Return the [X, Y] coordinate for the center point of the cell that contains the specified text.  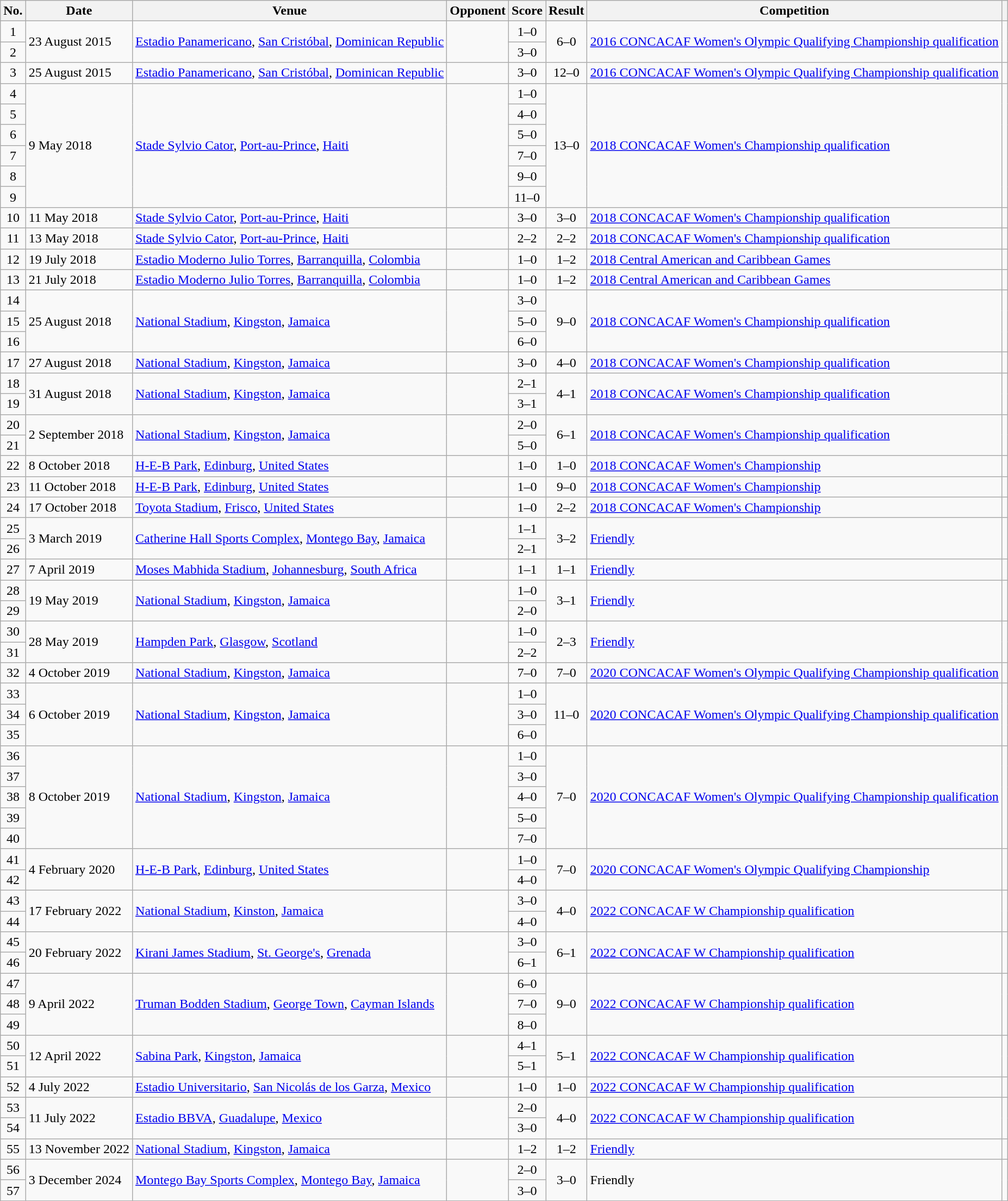
31 August 2018 [79, 394]
11 July 2022 [79, 1118]
Hampden Park, Glasgow, Scotland [290, 642]
17 [13, 363]
Competition [794, 11]
48 [13, 1004]
Score [527, 11]
20 [13, 425]
18 [13, 383]
47 [13, 984]
3 March 2019 [79, 538]
21 [13, 445]
12–0 [567, 73]
Date [79, 11]
8–0 [527, 1025]
2–3 [567, 642]
Estadio BBVA, Guadalupe, Mexico [290, 1118]
9 April 2022 [79, 1004]
1 [13, 32]
35 [13, 735]
7 April 2019 [79, 569]
52 [13, 1087]
40 [13, 838]
28 [13, 590]
43 [13, 900]
4 July 2022 [79, 1087]
2 [13, 52]
23 August 2015 [79, 42]
42 [13, 880]
19 July 2018 [79, 259]
4 October 2019 [79, 673]
12 [13, 259]
11 October 2018 [79, 487]
41 [13, 859]
55 [13, 1149]
19 May 2019 [79, 600]
32 [13, 673]
36 [13, 756]
13 May 2018 [79, 238]
11 May 2018 [79, 217]
17 October 2018 [79, 507]
37 [13, 776]
7 [13, 155]
15 [13, 321]
Estadio Universitario, San Nicolás de los Garza, Mexico [290, 1087]
Catherine Hall Sports Complex, Montego Bay, Jamaica [290, 538]
8 October 2018 [79, 466]
9 [13, 197]
9 May 2018 [79, 145]
50 [13, 1046]
4 February 2020 [79, 869]
2 September 2018 [79, 435]
25 August 2015 [79, 73]
25 [13, 528]
16 [13, 342]
27 [13, 569]
34 [13, 714]
22 [13, 466]
57 [13, 1190]
6 [13, 135]
30 [13, 632]
56 [13, 1169]
Truman Bodden Stadium, George Town, Cayman Islands [290, 1004]
4 [13, 94]
8 [13, 176]
2020 CONCACAF Women's Olympic Qualifying Championship [794, 869]
12 April 2022 [79, 1056]
25 August 2018 [79, 321]
No. [13, 11]
21 July 2018 [79, 280]
14 [13, 301]
44 [13, 922]
31 [13, 652]
Venue [290, 11]
3 [13, 73]
13 [13, 280]
54 [13, 1128]
27 August 2018 [79, 363]
19 [13, 404]
Kirani James Stadium, St. George's, Grenada [290, 953]
20 February 2022 [79, 953]
26 [13, 549]
23 [13, 487]
5 [13, 114]
13 November 2022 [79, 1149]
10 [13, 217]
Toyota Stadium, Frisco, United States [290, 507]
28 May 2019 [79, 642]
45 [13, 942]
39 [13, 818]
46 [13, 963]
29 [13, 611]
38 [13, 797]
National Stadium, Kinston, Jamaica [290, 911]
17 February 2022 [79, 911]
Opponent [478, 11]
Montego Bay Sports Complex, Montego Bay, Jamaica [290, 1180]
33 [13, 694]
Sabina Park, Kingston, Jamaica [290, 1056]
49 [13, 1025]
Result [567, 11]
24 [13, 507]
51 [13, 1066]
13–0 [567, 145]
3 December 2024 [79, 1180]
8 October 2019 [79, 797]
11 [13, 238]
3–2 [567, 538]
6 October 2019 [79, 714]
Moses Mabhida Stadium, Johannesburg, South Africa [290, 569]
53 [13, 1107]
